Scan for the cell matching the given text and deliver its (x, y) coordinate at center. 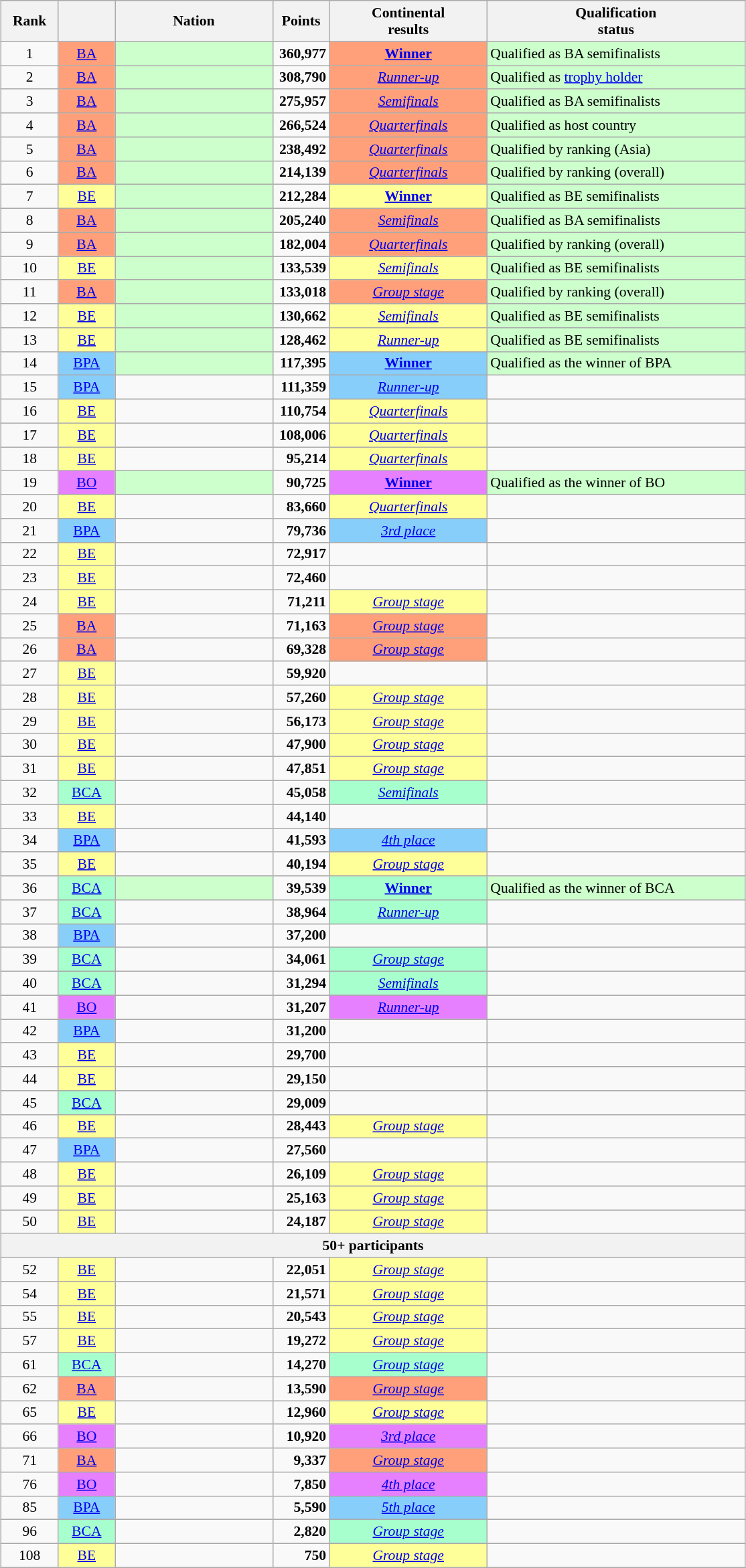
8 (29, 220)
205,240 (301, 220)
182,004 (301, 244)
5,590 (301, 1508)
1 (29, 54)
59,920 (301, 673)
47,900 (301, 745)
49 (29, 1198)
66 (29, 1436)
128,462 (301, 339)
40 (29, 983)
214,139 (301, 173)
5th place (408, 1508)
9 (29, 244)
29 (29, 721)
47,851 (301, 769)
31 (29, 769)
33 (29, 816)
57 (29, 1341)
34 (29, 841)
16 (29, 411)
11 (29, 292)
20,543 (301, 1317)
14,270 (301, 1365)
Qualified as host country (616, 125)
95,214 (301, 459)
31,207 (301, 1007)
23 (29, 578)
83,660 (301, 507)
56,173 (301, 721)
238,492 (301, 149)
Qualificationstatus (616, 21)
25,163 (301, 1198)
79,736 (301, 530)
57,260 (301, 697)
27 (29, 673)
29,150 (301, 1079)
7 (29, 197)
3 (29, 101)
10,920 (301, 1436)
25 (29, 626)
Nation (194, 21)
43 (29, 1055)
22 (29, 554)
39,539 (301, 888)
5 (29, 149)
28,443 (301, 1126)
13,590 (301, 1389)
38 (29, 936)
4 (29, 125)
Qualified as the winner of BO (616, 483)
32 (29, 792)
Rank (29, 21)
71,163 (301, 626)
Qualified by ranking (Asia) (616, 149)
14 (29, 363)
9,337 (301, 1460)
108 (29, 1555)
61 (29, 1365)
19 (29, 483)
40,194 (301, 864)
28 (29, 697)
18 (29, 459)
44,140 (301, 816)
Qualified as the winner of BCA (616, 888)
21,571 (301, 1293)
36 (29, 888)
117,395 (301, 363)
212,284 (301, 197)
133,539 (301, 268)
54 (29, 1293)
108,006 (301, 435)
30 (29, 745)
Points (301, 21)
37 (29, 911)
37,200 (301, 936)
22,051 (301, 1270)
44 (29, 1079)
47 (29, 1150)
34,061 (301, 960)
72,460 (301, 578)
50+ participants (374, 1245)
45,058 (301, 792)
38,964 (301, 911)
2 (29, 78)
Continentalresults (408, 21)
55 (29, 1317)
62 (29, 1389)
31,294 (301, 983)
76 (29, 1484)
6 (29, 173)
85 (29, 1508)
19,272 (301, 1341)
133,018 (301, 292)
71,211 (301, 602)
52 (29, 1270)
29,009 (301, 1102)
27,560 (301, 1150)
7,850 (301, 1484)
29,700 (301, 1055)
65 (29, 1412)
90,725 (301, 483)
35 (29, 864)
41,593 (301, 841)
10 (29, 268)
12 (29, 316)
39 (29, 960)
130,662 (301, 316)
24 (29, 602)
42 (29, 1031)
26 (29, 649)
26,109 (301, 1174)
750 (301, 1555)
110,754 (301, 411)
111,359 (301, 387)
48 (29, 1174)
45 (29, 1102)
17 (29, 435)
96 (29, 1532)
13 (29, 339)
50 (29, 1222)
266,524 (301, 125)
15 (29, 387)
31,200 (301, 1031)
46 (29, 1126)
2,820 (301, 1532)
Qualified as the winner of BPA (616, 363)
275,957 (301, 101)
41 (29, 1007)
21 (29, 530)
72,917 (301, 554)
Qualified as trophy holder (616, 78)
20 (29, 507)
12,960 (301, 1412)
69,328 (301, 649)
71 (29, 1460)
360,977 (301, 54)
24,187 (301, 1222)
308,790 (301, 78)
